Provide the [x, y] coordinate of the cell's center where the given text is located.  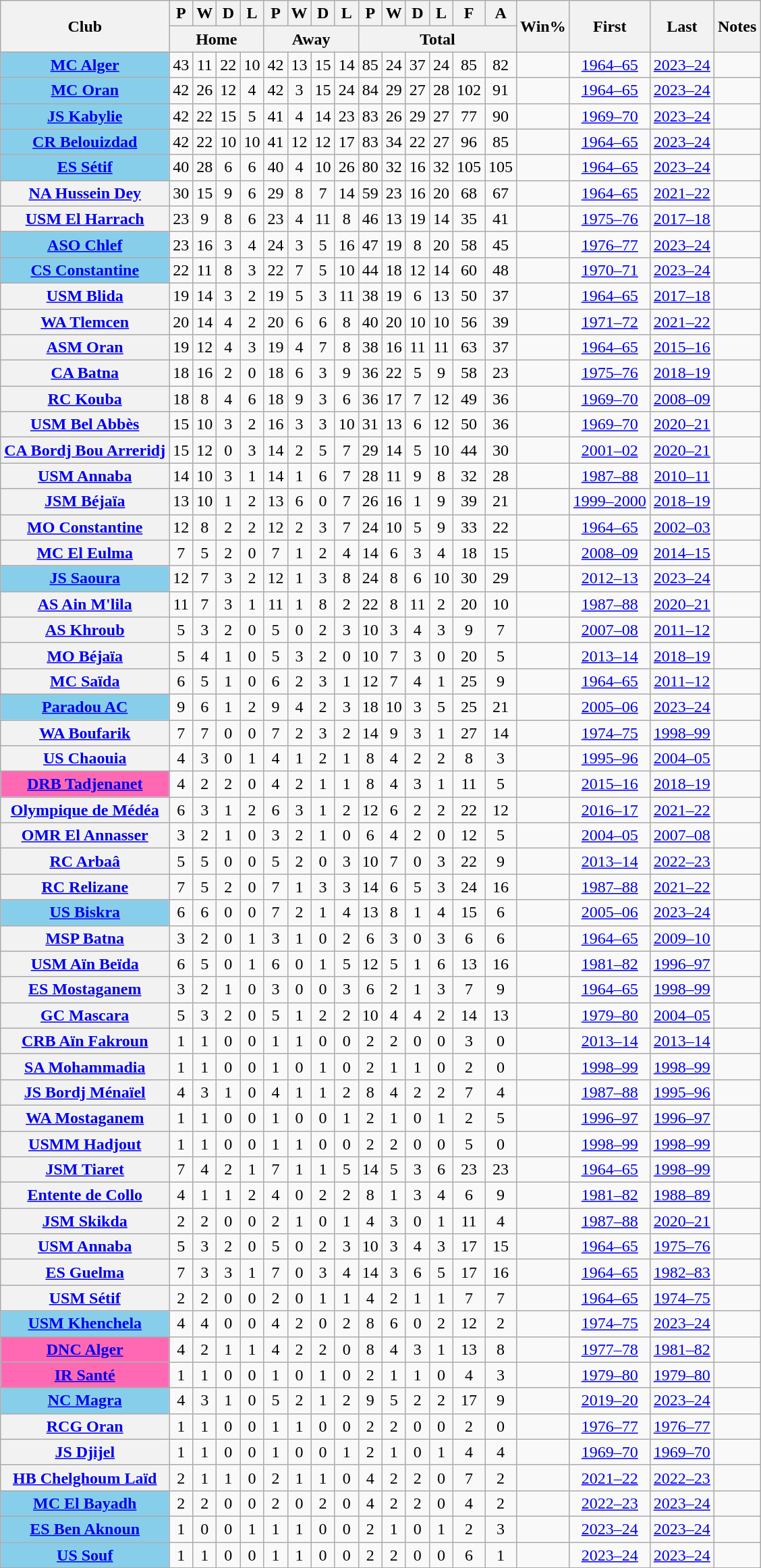
JS Bordj Ménaïel [85, 1092]
CS Constantine [85, 270]
31 [370, 425]
IR Santé [85, 1375]
ES Mostaganem [85, 990]
CA Batna [85, 373]
CRB Aïn Fakroun [85, 1041]
JSM Béjaïa [85, 502]
USM Sétif [85, 1298]
USM Bel Abbès [85, 425]
MO Constantine [85, 527]
DRB Tadjenanet [85, 784]
USM Blida [85, 296]
2001–02 [610, 450]
2014–15 [681, 553]
HB Chelghoum Laïd [85, 1478]
RCG Oran [85, 1426]
63 [468, 348]
Notes [737, 26]
ES Ben Aknoun [85, 1529]
67 [501, 193]
USM El Harrach [85, 219]
46 [370, 219]
Paradou AC [85, 707]
JSM Tiaret [85, 1170]
MSP Batna [85, 938]
96 [468, 142]
US Souf [85, 1555]
82 [501, 65]
Home [217, 39]
35 [468, 219]
102 [468, 90]
80 [370, 167]
A [501, 13]
MC Alger [85, 65]
MC El Bayadh [85, 1503]
1977–78 [610, 1349]
JS Saoura [85, 578]
77 [468, 116]
CR Belouizdad [85, 142]
43 [181, 65]
91 [501, 90]
33 [468, 527]
Away [311, 39]
AS Ain M'lila [85, 604]
MC Oran [85, 90]
NC Magra [85, 1401]
AS Khroub [85, 630]
2012–13 [610, 578]
56 [468, 322]
2009–10 [681, 938]
US Biskra [85, 913]
CA Bordj Bou Arreridj [85, 450]
Last [681, 26]
USM Khenchela [85, 1324]
WA Mostaganem [85, 1118]
90 [501, 116]
DNC Alger [85, 1349]
1971–72 [610, 322]
ASM Oran [85, 348]
34 [394, 142]
MC Saïda [85, 681]
ASO Chlef [85, 244]
WA Boufarik [85, 732]
USM Aïn Beïda [85, 964]
Win% [544, 26]
JS Kabylie [85, 116]
MO Béjaïa [85, 655]
Club [85, 26]
60 [468, 270]
RC Kouba [85, 399]
JS Djijel [85, 1452]
USMM Hadjout [85, 1144]
NA Hussein Dey [85, 193]
2019–20 [610, 1401]
First [610, 26]
1988–89 [681, 1195]
2016–17 [610, 810]
Total [437, 39]
59 [370, 193]
84 [370, 90]
US Chaouia [85, 759]
ES Guelma [85, 1272]
47 [370, 244]
MC El Eulma [85, 553]
1982–83 [681, 1272]
1999–2000 [610, 502]
49 [468, 399]
SA Mohammadia [85, 1066]
68 [468, 193]
ES Sétif [85, 167]
OMR El Annasser [85, 836]
F [468, 13]
2010–11 [681, 476]
GC Mascara [85, 1015]
Entente de Collo [85, 1195]
1970–71 [610, 270]
48 [501, 270]
RC Arbaâ [85, 861]
JSM Skikda [85, 1221]
45 [501, 244]
RC Relizane [85, 887]
Olympique de Médéa [85, 810]
WA Tlemcen [85, 322]
2002–03 [681, 527]
